Determine the [X, Y] coordinate at the center of the cell enclosing the given text.  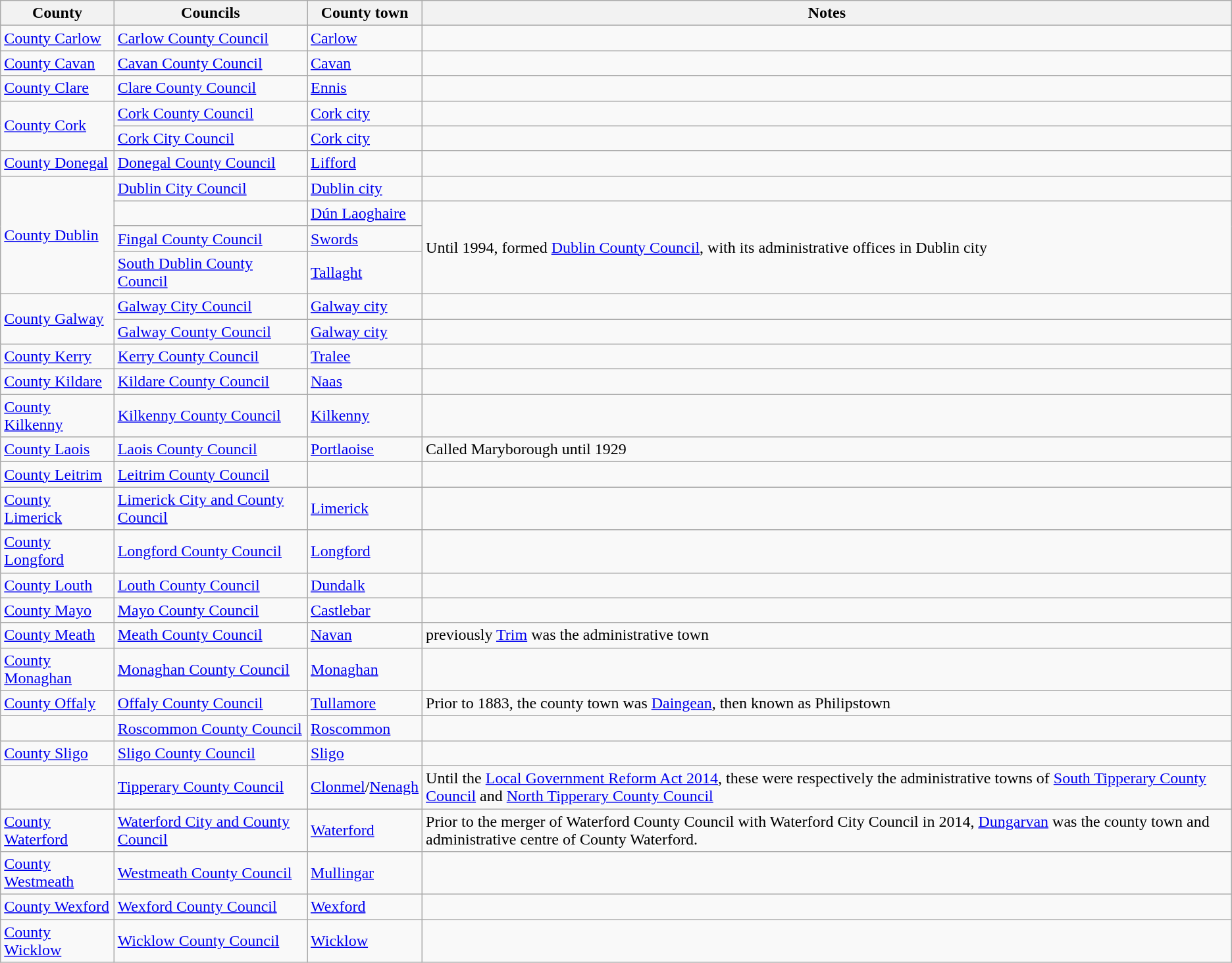
Offaly County Council [211, 703]
Kildare County Council [211, 382]
County Kilkenny [57, 416]
Cork County Council [211, 113]
Mullingar [365, 873]
Portlaoise [365, 450]
Westmeath County Council [211, 873]
Carlow County Council [211, 38]
County Sligo [57, 753]
Wicklow [365, 941]
County Galway [57, 319]
Leitrim County Council [211, 475]
Waterford [365, 829]
Roscommon County Council [211, 728]
Clare County Council [211, 88]
Limerick City and County Council [211, 508]
Tralee [365, 357]
County Kerry [57, 357]
Fingal County Council [211, 238]
County Meath [57, 635]
Waterford City and County Council [211, 829]
Mayo County Council [211, 610]
County Cork [57, 126]
Dublin city [365, 188]
County Laois [57, 450]
County Clare [57, 88]
Galway City Council [211, 306]
Until 1994, formed Dublin County Council, with its administrative offices in Dublin city [827, 247]
County Offaly [57, 703]
Ennis [365, 88]
Louth County Council [211, 585]
County Longford [57, 552]
Wexford County Council [211, 907]
South Dublin County Council [211, 273]
Dún Laoghaire [365, 213]
Longford [365, 552]
County Monaghan [57, 669]
County Leitrim [57, 475]
Kerry County Council [211, 357]
Dublin City Council [211, 188]
Cavan County Council [211, 63]
Kilkenny [365, 416]
County Mayo [57, 610]
County Cavan [57, 63]
Dundalk [365, 585]
County town [365, 13]
County Dublin [57, 234]
Donegal County Council [211, 163]
Notes [827, 13]
Wexford [365, 907]
County Kildare [57, 382]
Longford County Council [211, 552]
Castlebar [365, 610]
Carlow [365, 38]
County Louth [57, 585]
Naas [365, 382]
Monaghan [365, 669]
Cavan [365, 63]
Kilkenny County Council [211, 416]
County Carlow [57, 38]
Laois County Council [211, 450]
Tallaght [365, 273]
Lifford [365, 163]
Monaghan County Council [211, 669]
County Donegal [57, 163]
Navan [365, 635]
Tullamore [365, 703]
Swords [365, 238]
County Waterford [57, 829]
Cork City Council [211, 138]
Galway County Council [211, 331]
County [57, 13]
Roscommon [365, 728]
Prior to 1883, the county town was Daingean, then known as Philipstown [827, 703]
County Wexford [57, 907]
Tipperary County Council [211, 787]
previously Trim was the administrative town [827, 635]
County Limerick [57, 508]
Limerick [365, 508]
Councils [211, 13]
Meath County Council [211, 635]
Sligo County Council [211, 753]
Wicklow County Council [211, 941]
County Westmeath [57, 873]
County Wicklow [57, 941]
Called Maryborough until 1929 [827, 450]
Clonmel/Nenagh [365, 787]
Sligo [365, 753]
